Capture the cell that displays the provided text and extract its (X, Y) central coordinate. 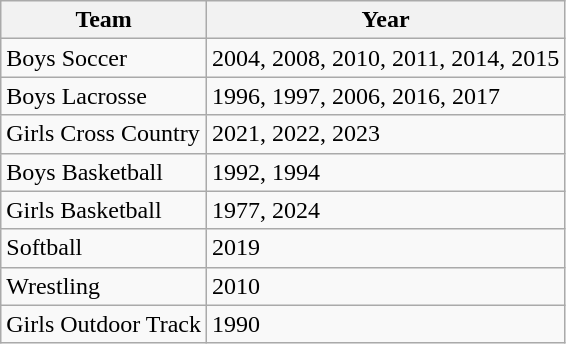
Girls Outdoor Track (104, 324)
Girls Cross Country (104, 134)
Girls Basketball (104, 210)
1990 (385, 324)
Softball (104, 248)
Boys Basketball (104, 172)
Team (104, 20)
1996, 1997, 2006, 2016, 2017 (385, 96)
2019 (385, 248)
2004, 2008, 2010, 2011, 2014, 2015 (385, 58)
1992, 1994 (385, 172)
Wrestling (104, 286)
2021, 2022, 2023 (385, 134)
2010 (385, 286)
Year (385, 20)
Boys Lacrosse (104, 96)
1977, 2024 (385, 210)
Boys Soccer (104, 58)
